From the cell containing the given text, extract its center point as [x, y] coordinate. 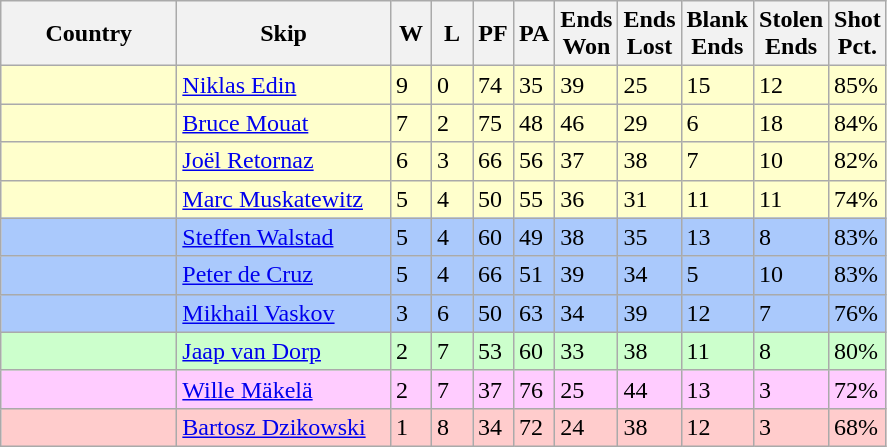
9 [410, 85]
1 [410, 427]
68% [858, 427]
15 [717, 85]
Niklas Edin [284, 85]
W [410, 34]
Shot Pct. [858, 34]
Blank Ends [717, 34]
63 [534, 313]
Skip [284, 34]
46 [586, 123]
Peter de Cruz [284, 275]
82% [858, 161]
51 [534, 275]
72 [534, 427]
Stolen Ends [792, 34]
Jaap van Dorp [284, 351]
Ends Won [586, 34]
Joël Retornaz [284, 161]
75 [492, 123]
PF [492, 34]
55 [534, 199]
Wille Mäkelä [284, 389]
31 [650, 199]
84% [858, 123]
L [452, 34]
Steffen Walstad [284, 237]
29 [650, 123]
PA [534, 34]
0 [452, 85]
76 [534, 389]
85% [858, 85]
49 [534, 237]
74% [858, 199]
Ends Lost [650, 34]
Marc Muskatewitz [284, 199]
72% [858, 389]
Bruce Mouat [284, 123]
Mikhail Vaskov [284, 313]
Bartosz Dzikowski [284, 427]
33 [586, 351]
74 [492, 85]
44 [650, 389]
56 [534, 161]
24 [586, 427]
80% [858, 351]
36 [586, 199]
Country [89, 34]
18 [792, 123]
48 [534, 123]
53 [492, 351]
76% [858, 313]
